Extract the [x, y] coordinate from the center of the cell holding the provided text.  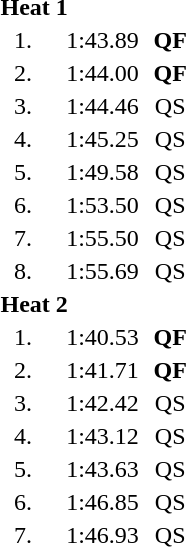
1:49.58 [102, 172]
1:44.46 [102, 106]
1:43.12 [102, 436]
1:41.71 [102, 370]
1:42.42 [102, 403]
1:43.63 [102, 469]
1:46.85 [102, 502]
1:44.00 [102, 73]
1:53.50 [102, 205]
1:55.69 [102, 271]
1:55.50 [102, 238]
1:40.53 [102, 337]
1:45.25 [102, 139]
1:43.89 [102, 40]
